Detect which cell encompasses the target text, then output its (X, Y) center coordinate. 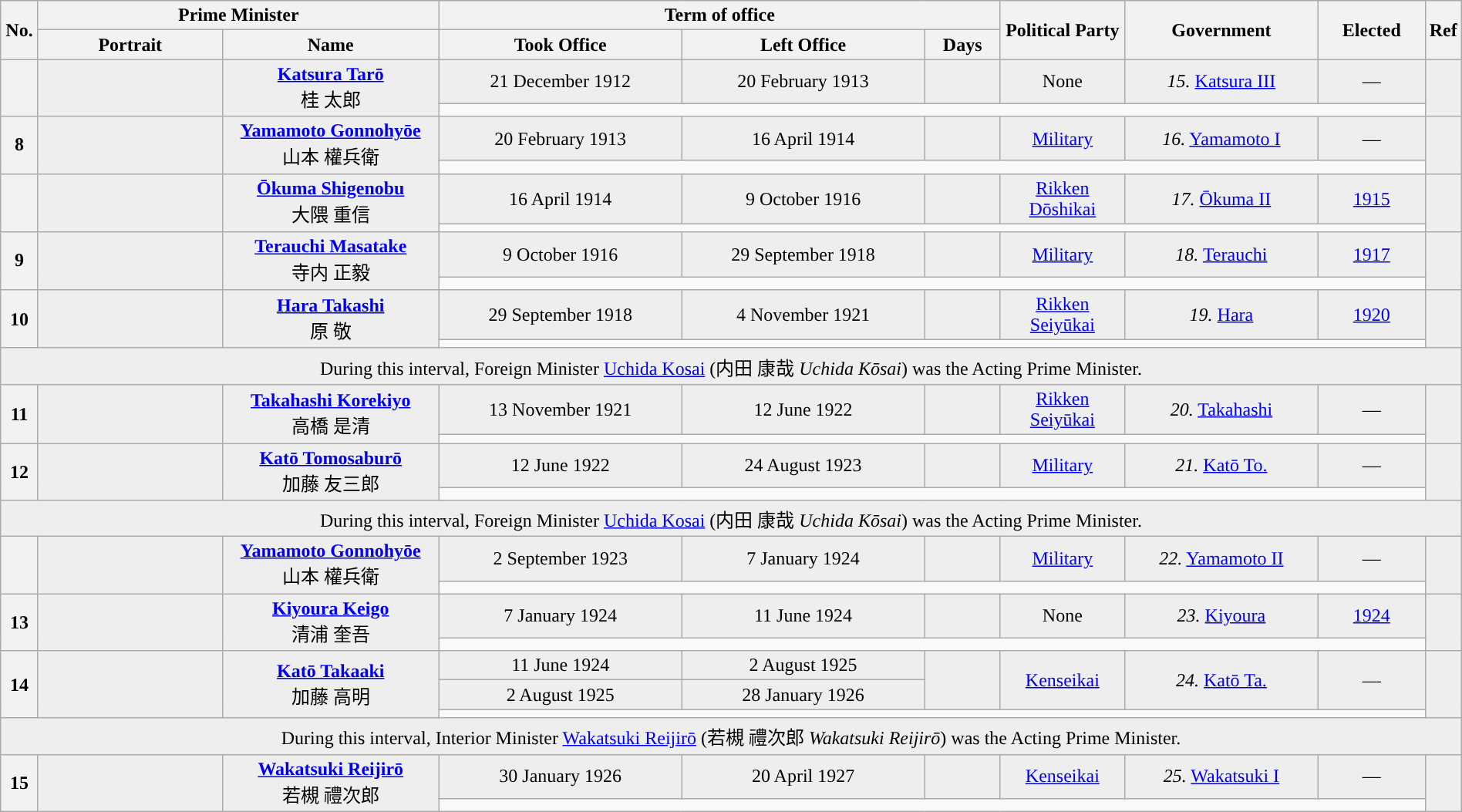
Took Office (560, 45)
17. Ōkuma II (1221, 199)
15 (20, 783)
Elected (1371, 30)
Ōkuma Shigenobu大隈 重信 (330, 203)
Days (962, 45)
11 (20, 413)
19. Hara (1221, 315)
No. (20, 30)
1915 (1371, 199)
10 (20, 318)
Political Party (1063, 30)
2 September 1923 (560, 558)
13 November 1921 (560, 409)
Rikken Dōshikai (1063, 199)
Prime Minister (238, 15)
23. Kiyoura (1221, 615)
1917 (1371, 254)
Katō Tomosaburō加藤 友三郎 (330, 471)
21. Katō To. (1221, 464)
Government (1221, 30)
Kiyoura Keigo清浦 奎吾 (330, 622)
25. Wakatsuki I (1221, 776)
Portrait (130, 45)
During this interval, Interior Minister Wakatsuki Reijirō (若槻 禮次郎 Wakatsuki Reijirō) was the Acting Prime Minister. (731, 736)
Term of office (719, 15)
Ref (1443, 30)
Takahashi Korekiyo高橋 是清 (330, 413)
Terauchi Masatake寺内 正毅 (330, 261)
Wakatsuki Reijirō若槻 禮次郎 (330, 783)
30 January 1926 (560, 776)
20 April 1927 (803, 776)
8 (20, 145)
9 (20, 261)
Left Office (803, 45)
Katsura Tarō桂 太郎 (330, 88)
1924 (1371, 615)
28 January 1926 (803, 695)
16. Yamamoto I (1221, 139)
1920 (1371, 315)
Name (330, 45)
22. Yamamoto II (1221, 558)
4 November 1921 (803, 315)
Hara Takashi原 敬 (330, 318)
20. Takahashi (1221, 409)
21 December 1912 (560, 82)
12 (20, 471)
13 (20, 622)
24. Katō Ta. (1221, 680)
14 (20, 685)
24 August 1923 (803, 464)
18. Terauchi (1221, 254)
Katō Takaaki加藤 高明 (330, 685)
15. Katsura III (1221, 82)
